Output the (x, y) coordinate of the center of the cell containing the given text.  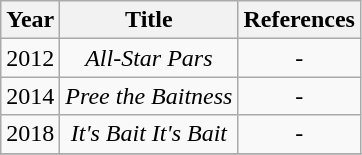
2018 (30, 134)
Title (149, 20)
2012 (30, 58)
It's Bait It's Bait (149, 134)
2014 (30, 96)
Year (30, 20)
Pree the Baitness (149, 96)
References (300, 20)
All-Star Pars (149, 58)
